Determine the (x, y) coordinate at the center of the cell enclosing the given text.  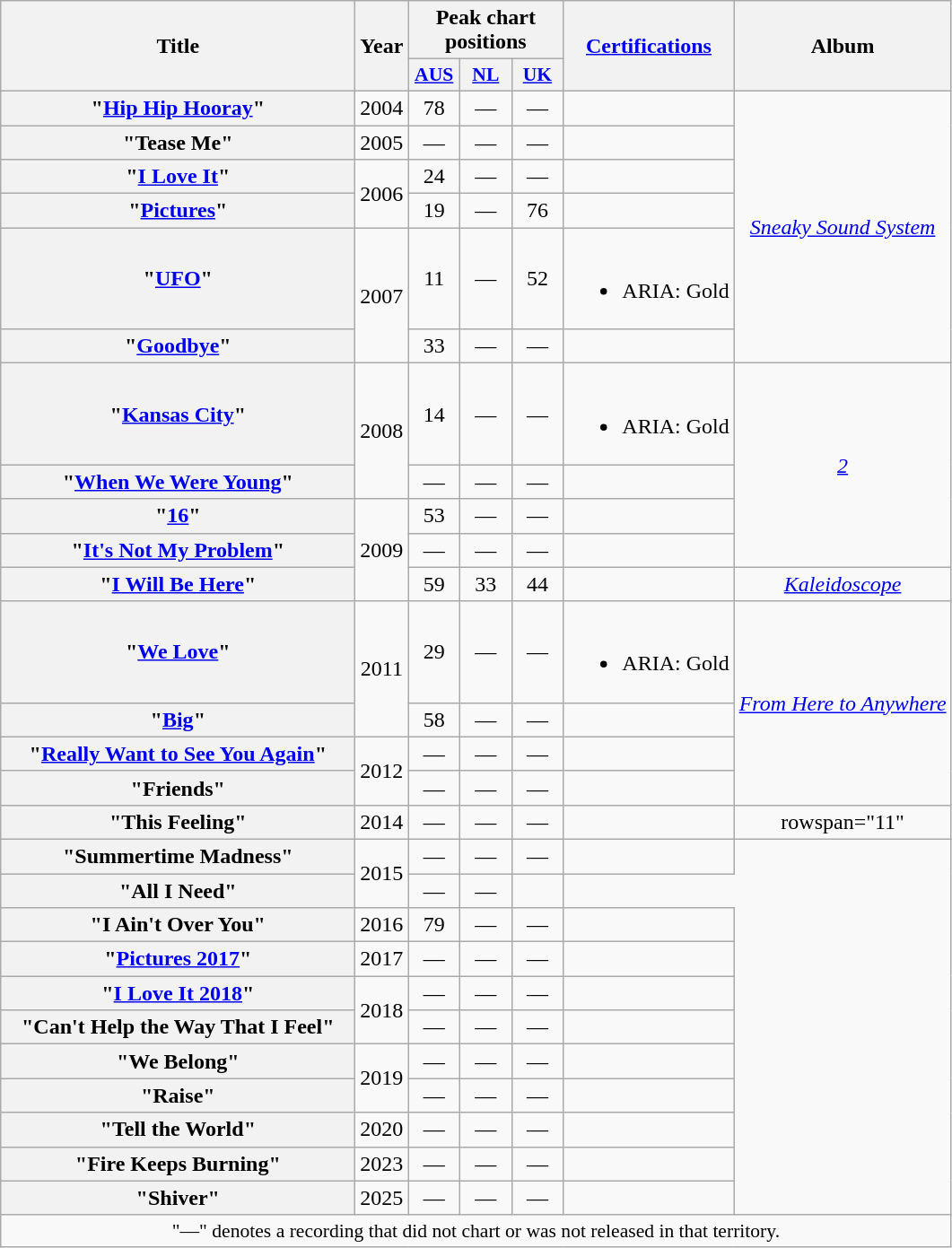
"Shiver" (178, 1198)
79 (434, 925)
2006 (382, 194)
"Hip Hip Hooray" (178, 108)
UK (537, 75)
2025 (382, 1198)
"—" denotes a recording that did not chart or was not released in that territory. (476, 1231)
"When We Were Young" (178, 482)
2009 (382, 550)
"Friends" (178, 788)
29 (434, 651)
2020 (382, 1130)
2023 (382, 1164)
19 (434, 211)
"Really Want to See You Again" (178, 754)
rowspan="11" (843, 822)
"I Ain't Over You" (178, 925)
"16" (178, 516)
2004 (382, 108)
"Summertime Madness" (178, 856)
58 (434, 720)
Sneaky Sound System (843, 226)
NL (486, 75)
AUS (434, 75)
Kaleidoscope (843, 584)
"We Love" (178, 651)
2016 (382, 925)
"All I Need" (178, 891)
2 (843, 465)
2019 (382, 1078)
"Can't Help the Way That I Feel" (178, 1027)
Certifications (649, 47)
2017 (382, 959)
2005 (382, 143)
2011 (382, 669)
"Raise" (178, 1095)
Year (382, 47)
"Kansas City" (178, 415)
2007 (382, 296)
Title (178, 47)
"Tell the World" (178, 1130)
"UFO" (178, 278)
Album (843, 47)
76 (537, 211)
2008 (382, 431)
24 (434, 177)
52 (537, 278)
"Pictures 2017" (178, 959)
59 (434, 584)
From Here to Anywhere (843, 703)
11 (434, 278)
2015 (382, 873)
"Goodbye" (178, 346)
"Pictures" (178, 211)
53 (434, 516)
2014 (382, 822)
78 (434, 108)
"Tease Me" (178, 143)
"We Belong" (178, 1061)
44 (537, 584)
"It's Not My Problem" (178, 550)
14 (434, 415)
"I Love It" (178, 177)
"Big" (178, 720)
2018 (382, 1010)
Peak chart positions (486, 31)
"I Love It 2018" (178, 993)
"This Feeling" (178, 822)
"I Will Be Here" (178, 584)
"Fire Keeps Burning" (178, 1164)
2012 (382, 771)
